Output the (X, Y) coordinate of the center of the cell containing the given text.  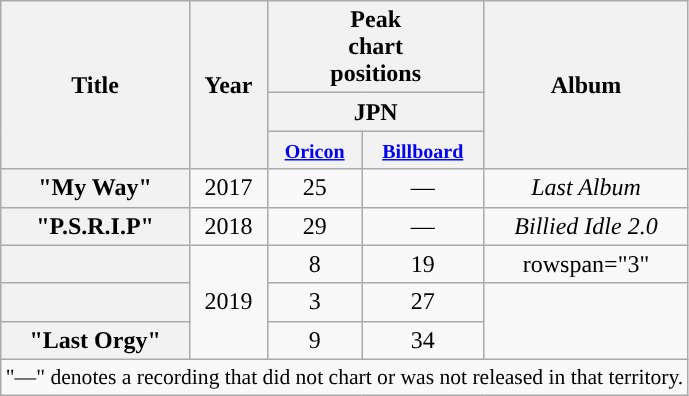
2018 (228, 226)
"My Way" (96, 188)
19 (423, 264)
34 (423, 340)
25 (315, 188)
rowspan="3" (586, 264)
Peak chart positions (376, 47)
Year (228, 85)
JPN (376, 112)
Album (586, 85)
9 (315, 340)
3 (315, 302)
Oricon (315, 150)
8 (315, 264)
"—" denotes a recording that did not chart or was not released in that territory. (345, 377)
2019 (228, 302)
"Last Orgy" (96, 340)
29 (315, 226)
27 (423, 302)
"P.S.R.I.P" (96, 226)
Title (96, 85)
2017 (228, 188)
Last Album (586, 188)
Billied Idle 2.0 (586, 226)
Billboard (423, 150)
